Capture the cell that displays the provided text and extract its (X, Y) central coordinate. 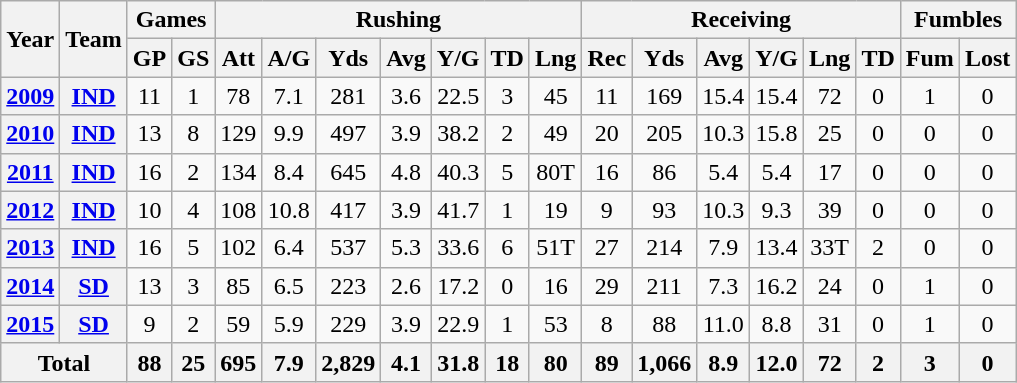
31.8 (458, 362)
89 (607, 362)
86 (664, 172)
24 (829, 286)
53 (555, 324)
5.3 (406, 248)
10.8 (289, 210)
2.6 (406, 286)
11.0 (724, 324)
16.2 (777, 286)
2,829 (348, 362)
2010 (30, 134)
GP (149, 58)
169 (664, 96)
214 (664, 248)
45 (555, 96)
223 (348, 286)
2013 (30, 248)
134 (238, 172)
Rushing (398, 20)
22.9 (458, 324)
6.5 (289, 286)
A/G (289, 58)
4 (194, 210)
5.9 (289, 324)
8.4 (289, 172)
49 (555, 134)
229 (348, 324)
2011 (30, 172)
497 (348, 134)
78 (238, 96)
27 (607, 248)
15.8 (777, 134)
51T (555, 248)
7.1 (289, 96)
9.3 (777, 210)
537 (348, 248)
8.8 (777, 324)
Team (94, 39)
80T (555, 172)
9.9 (289, 134)
18 (507, 362)
29 (607, 286)
695 (238, 362)
281 (348, 96)
Fumbles (958, 20)
2015 (30, 324)
Fum (930, 58)
19 (555, 210)
39 (829, 210)
Year (30, 39)
7.3 (724, 286)
17.2 (458, 286)
17 (829, 172)
Att (238, 58)
102 (238, 248)
2012 (30, 210)
20 (607, 134)
4.8 (406, 172)
Receiving (741, 20)
33.6 (458, 248)
31 (829, 324)
Games (170, 20)
GS (194, 58)
22.5 (458, 96)
33T (829, 248)
40.3 (458, 172)
2014 (30, 286)
59 (238, 324)
6.4 (289, 248)
8.9 (724, 362)
38.2 (458, 134)
108 (238, 210)
12.0 (777, 362)
4.1 (406, 362)
417 (348, 210)
645 (348, 172)
93 (664, 210)
Lost (987, 58)
80 (555, 362)
6 (507, 248)
211 (664, 286)
13.4 (777, 248)
2009 (30, 96)
3.6 (406, 96)
Total (64, 362)
85 (238, 286)
10 (149, 210)
1,066 (664, 362)
205 (664, 134)
Rec (607, 58)
129 (238, 134)
41.7 (458, 210)
